Locate the cell with the specified text and output its [X, Y] center coordinate. 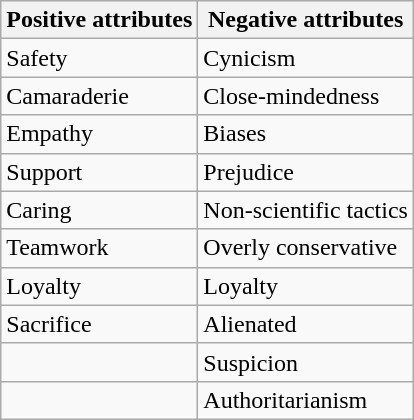
Positive attributes [100, 20]
Empathy [100, 134]
Overly conservative [306, 248]
Close-mindedness [306, 96]
Teamwork [100, 248]
Sacrifice [100, 324]
Biases [306, 134]
Safety [100, 58]
Non-scientific tactics [306, 210]
Negative attributes [306, 20]
Cynicism [306, 58]
Camaraderie [100, 96]
Support [100, 172]
Authoritarianism [306, 400]
Prejudice [306, 172]
Alienated [306, 324]
Suspicion [306, 362]
Caring [100, 210]
